Pinpoint the cell where the given text exists, returning its [x, y] midpoint coordinate. 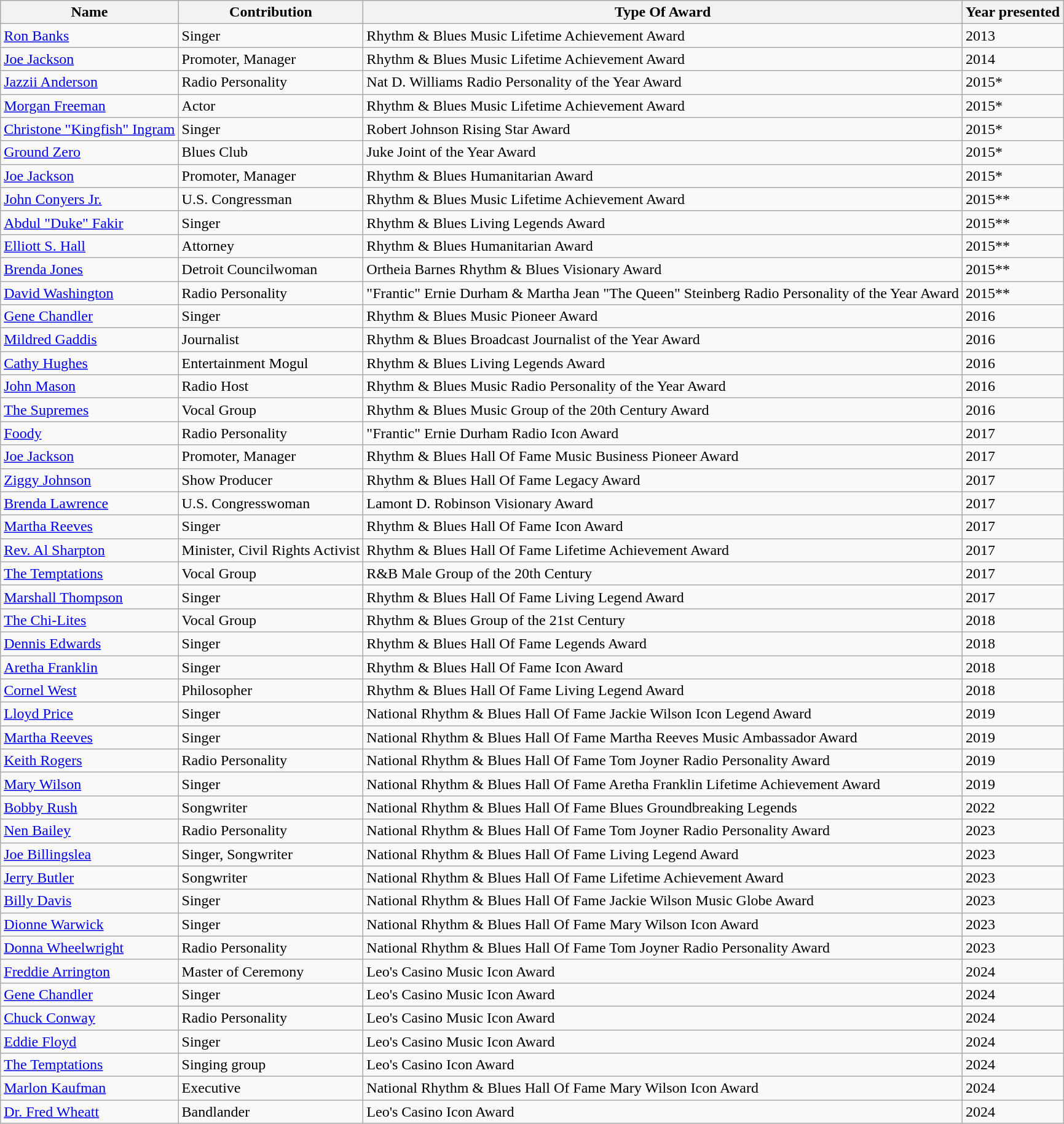
David Washington [90, 293]
Entertainment Mogul [270, 363]
National Rhythm & Blues Hall Of Fame Jackie Wilson Icon Legend Award [663, 714]
Minister, Civil Rights Activist [270, 550]
Name [90, 12]
National Rhythm & Blues Hall Of Fame Living Legend Award [663, 854]
Aretha Franklin [90, 667]
Show Producer [270, 480]
Rhythm & Blues Hall Of Fame Legacy Award [663, 480]
Master of Ceremony [270, 971]
Dionne Warwick [90, 924]
"Frantic" Ernie Durham Radio Icon Award [663, 433]
Radio Host [270, 387]
Lloyd Price [90, 714]
U.S. Congressman [270, 199]
Rhythm & Blues Music Group of the 20th Century Award [663, 410]
John Mason [90, 387]
Donna Wheelwright [90, 948]
2013 [1013, 36]
Foody [90, 433]
Mildred Gaddis [90, 340]
Brenda Lawrence [90, 503]
Joe Billingslea [90, 854]
Marshall Thompson [90, 597]
Ortheia Barnes Rhythm & Blues Visionary Award [663, 269]
Jazzii Anderson [90, 82]
Abdul "Duke" Fakir [90, 222]
Elliott S. Hall [90, 246]
Philosopher [270, 691]
Ziggy Johnson [90, 480]
Attorney [270, 246]
2014 [1013, 59]
Rhythm & Blues Hall Of Fame Lifetime Achievement Award [663, 550]
Rhythm & Blues Broadcast Journalist of the Year Award [663, 340]
Jerry Butler [90, 878]
Executive [270, 1088]
Rhythm & Blues Hall Of Fame Legends Award [663, 643]
Robert Johnson Rising Star Award [663, 129]
Type Of Award [663, 12]
The Supremes [90, 410]
Blues Club [270, 152]
Bandlander [270, 1112]
Actor [270, 106]
Detroit Councilwoman [270, 269]
U.S. Congresswoman [270, 503]
R&B Male Group of the 20th Century [663, 573]
Rhythm & Blues Hall Of Fame Music Business Pioneer Award [663, 457]
National Rhythm & Blues Hall Of Fame Blues Groundbreaking Legends [663, 808]
Billy Davis [90, 901]
Keith Rogers [90, 761]
Nat D. Williams Radio Personality of the Year Award [663, 82]
Cornel West [90, 691]
Ron Banks [90, 36]
Bobby Rush [90, 808]
Rhythm & Blues Music Radio Personality of the Year Award [663, 387]
Lamont D. Robinson Visionary Award [663, 503]
Christone "Kingfish" Ingram [90, 129]
Freddie Arrington [90, 971]
National Rhythm & Blues Hall Of Fame Aretha Franklin Lifetime Achievement Award [663, 784]
Morgan Freeman [90, 106]
Rhythm & Blues Music Pioneer Award [663, 316]
Mary Wilson [90, 784]
Juke Joint of the Year Award [663, 152]
Ground Zero [90, 152]
Dr. Fred Wheatt [90, 1112]
Singer, Songwriter [270, 854]
Year presented [1013, 12]
Singing group [270, 1065]
The Chi-Lites [90, 620]
Nen Bailey [90, 831]
Rev. Al Sharpton [90, 550]
Contribution [270, 12]
National Rhythm & Blues Hall Of Fame Martha Reeves Music Ambassador Award [663, 737]
Marlon Kaufman [90, 1088]
National Rhythm & Blues Hall Of Fame Lifetime Achievement Award [663, 878]
National Rhythm & Blues Hall Of Fame Jackie Wilson Music Globe Award [663, 901]
Dennis Edwards [90, 643]
Brenda Jones [90, 269]
John Conyers Jr. [90, 199]
"Frantic" Ernie Durham & Martha Jean "The Queen" Steinberg Radio Personality of the Year Award [663, 293]
Cathy Hughes [90, 363]
Eddie Floyd [90, 1042]
Chuck Conway [90, 1018]
2022 [1013, 808]
Journalist [270, 340]
Rhythm & Blues Group of the 21st Century [663, 620]
